Extract the [X, Y] coordinate from the center of the cell holding the provided text.  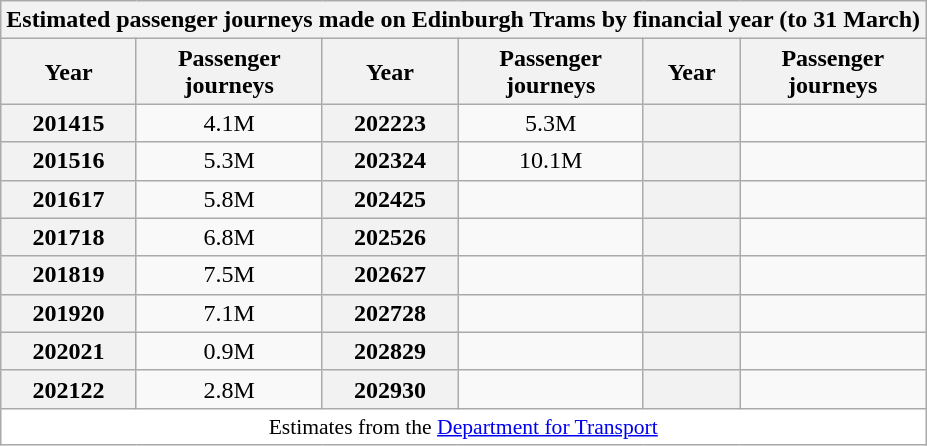
202021 [69, 351]
10.1M [551, 161]
202122 [69, 389]
202930 [390, 389]
5.8M [229, 199]
201718 [69, 237]
7.1M [229, 313]
202526 [390, 237]
0.9M [229, 351]
201617 [69, 199]
201415 [69, 123]
202223 [390, 123]
Estimates from the Department for Transport [464, 426]
7.5M [229, 275]
6.8M [229, 237]
202324 [390, 161]
202627 [390, 275]
201920 [69, 313]
201516 [69, 161]
4.1M [229, 123]
2.8M [229, 389]
202728 [390, 313]
Estimated passenger journeys made on Edinburgh Trams by financial year (to 31 March) [464, 20]
202829 [390, 351]
201819 [69, 275]
202425 [390, 199]
